Return (x, y) of the center of cell containing provided text 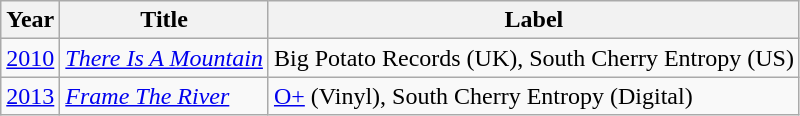
There Is A Mountain (164, 58)
O+ (Vinyl), South Cherry Entropy (Digital) (534, 96)
Label (534, 20)
2010 (30, 58)
Title (164, 20)
Big Potato Records (UK), South Cherry Entropy (US) (534, 58)
Year (30, 20)
2013 (30, 96)
Frame The River (164, 96)
